Identify which cell holds the provided text, then report its [x, y] central coordinate. 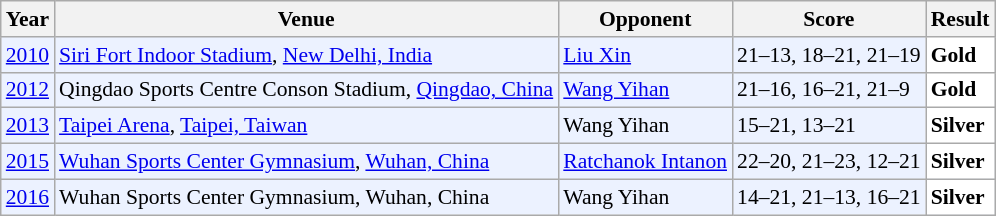
Liu Xin [645, 55]
Result [960, 19]
2016 [28, 197]
2010 [28, 55]
2015 [28, 162]
Venue [306, 19]
2012 [28, 90]
15–21, 13–21 [829, 126]
Siri Fort Indoor Stadium, New Delhi, India [306, 55]
2013 [28, 126]
22–20, 21–23, 12–21 [829, 162]
Year [28, 19]
21–16, 16–21, 21–9 [829, 90]
Taipei Arena, Taipei, Taiwan [306, 126]
14–21, 21–13, 16–21 [829, 197]
21–13, 18–21, 21–19 [829, 55]
Ratchanok Intanon [645, 162]
Score [829, 19]
Qingdao Sports Centre Conson Stadium, Qingdao, China [306, 90]
Opponent [645, 19]
